Output the (x, y) coordinate of the center of the cell containing the given text.  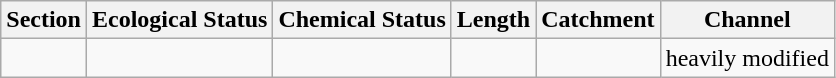
Section (44, 20)
heavily modified (747, 58)
Catchment (598, 20)
Length (493, 20)
Ecological Status (179, 20)
Channel (747, 20)
Chemical Status (362, 20)
